Provide the [x, y] coordinate of the cell's center where the given text is located.  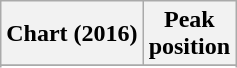
Peak position [189, 34]
Chart (2016) [72, 34]
